Scan for the cell matching the given text and deliver its [X, Y] coordinate at center. 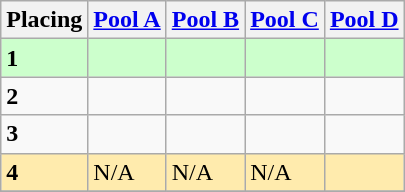
1 [44, 58]
Pool C [285, 20]
Pool A [127, 20]
4 [44, 172]
2 [44, 96]
3 [44, 134]
Pool D [364, 20]
Placing [44, 20]
Pool B [205, 20]
